Extract the (x, y) coordinate from the center of the cell holding the provided text.  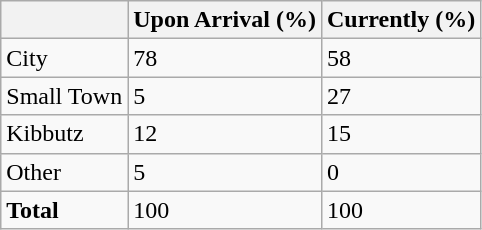
Upon Arrival (%) (225, 20)
Small Town (64, 96)
City (64, 58)
Kibbutz (64, 134)
Currently (%) (400, 20)
15 (400, 134)
58 (400, 58)
78 (225, 58)
0 (400, 172)
Other (64, 172)
27 (400, 96)
Total (64, 210)
12 (225, 134)
